Detect which cell encompasses the target text, then output its (X, Y) center coordinate. 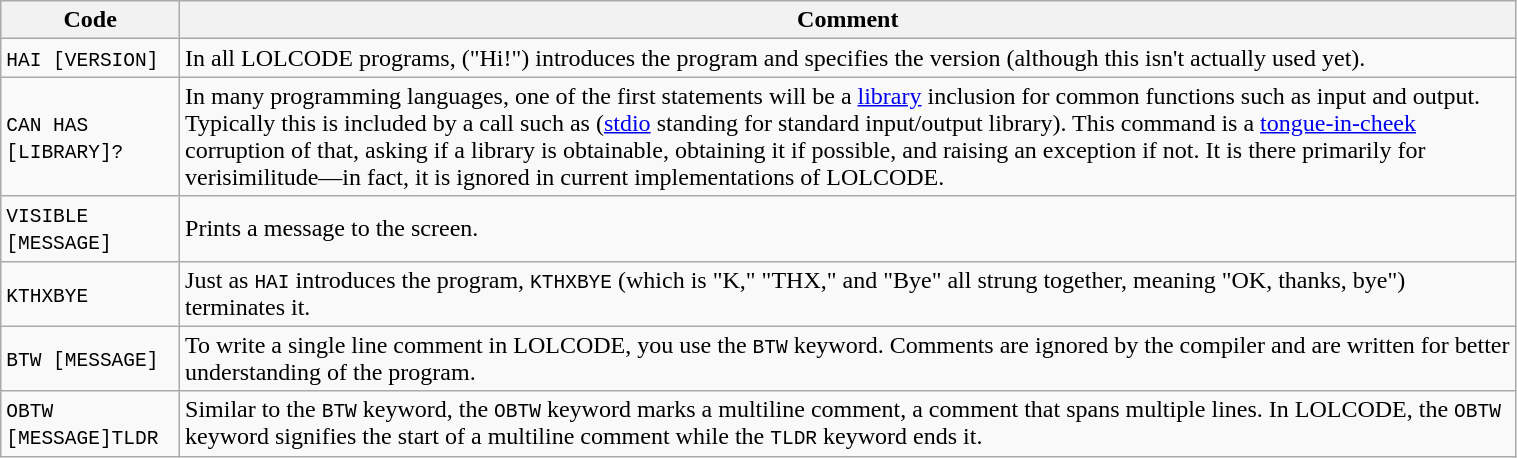
CAN HAS [LIBRARY]? (90, 136)
KTHXBYE (90, 294)
Just as HAI introduces the program, KTHXBYE (which is "K," "THX," and "Bye" all strung together, meaning "OK, thanks, bye") terminates it. (848, 294)
Prints a message to the screen. (848, 228)
Comment (848, 20)
In all LOLCODE programs, ("Hi!") introduces the program and specifies the version (although this isn't actually used yet). (848, 58)
HAI [VERSION] (90, 58)
VISIBLE [MESSAGE] (90, 228)
Code (90, 20)
BTW [MESSAGE] (90, 358)
OBTW [MESSAGE]TLDR (90, 424)
